Provide the (x, y) coordinate of the cell's center where the given text is located.  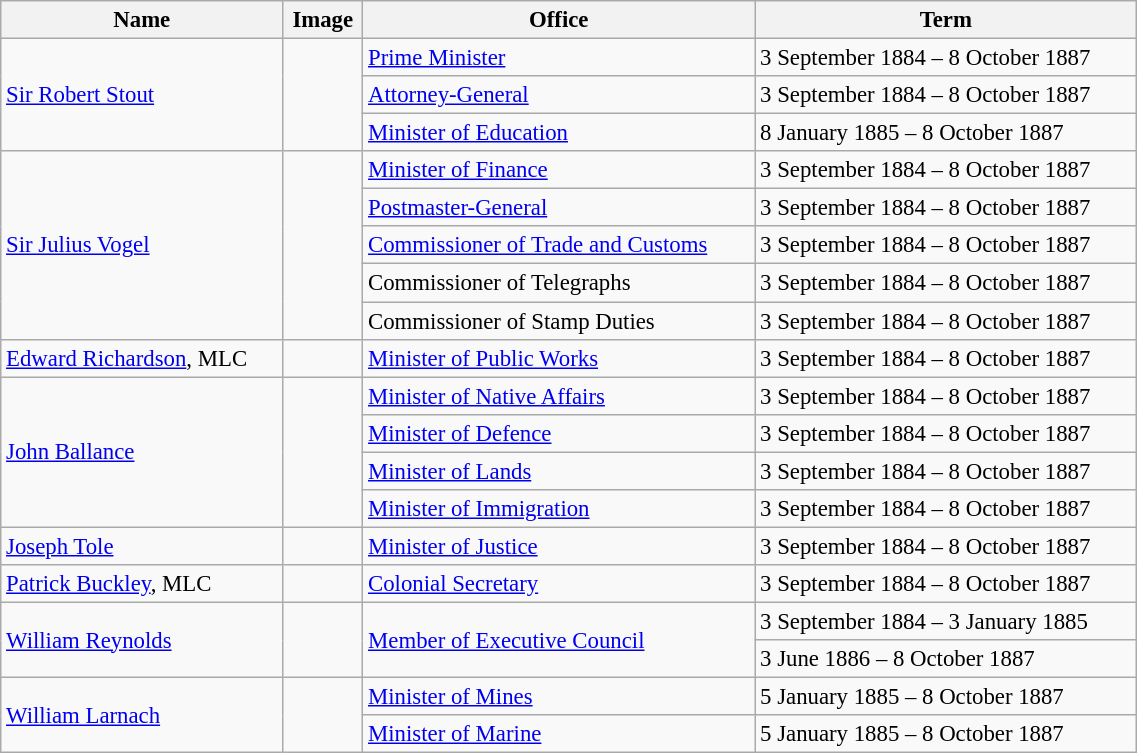
Term (946, 20)
Patrick Buckley, MLC (142, 584)
Commissioner of Trade and Customs (559, 245)
Name (142, 20)
Commissioner of Stamp Duties (559, 321)
Postmaster-General (559, 208)
Member of Executive Council (559, 640)
Image (323, 20)
William Larnach (142, 716)
Prime Minister (559, 58)
Sir Julius Vogel (142, 245)
Minister of Public Works (559, 358)
Minister of Immigration (559, 509)
John Ballance (142, 452)
3 September 1884 – 3 January 1885 (946, 621)
Colonial Secretary (559, 584)
Minister of Marine (559, 734)
Joseph Tole (142, 546)
Minister of Finance (559, 170)
Minister of Lands (559, 471)
Edward Richardson, MLC (142, 358)
Office (559, 20)
Commissioner of Telegraphs (559, 283)
3 June 1886 – 8 October 1887 (946, 659)
8 January 1885 – 8 October 1887 (946, 133)
Minister of Justice (559, 546)
William Reynolds (142, 640)
Minister of Native Affairs (559, 396)
Minister of Education (559, 133)
Sir Robert Stout (142, 96)
Attorney-General (559, 95)
Minister of Defence (559, 433)
Minister of Mines (559, 697)
